Provide the [x, y] coordinate of the cell's center where the given text is located.  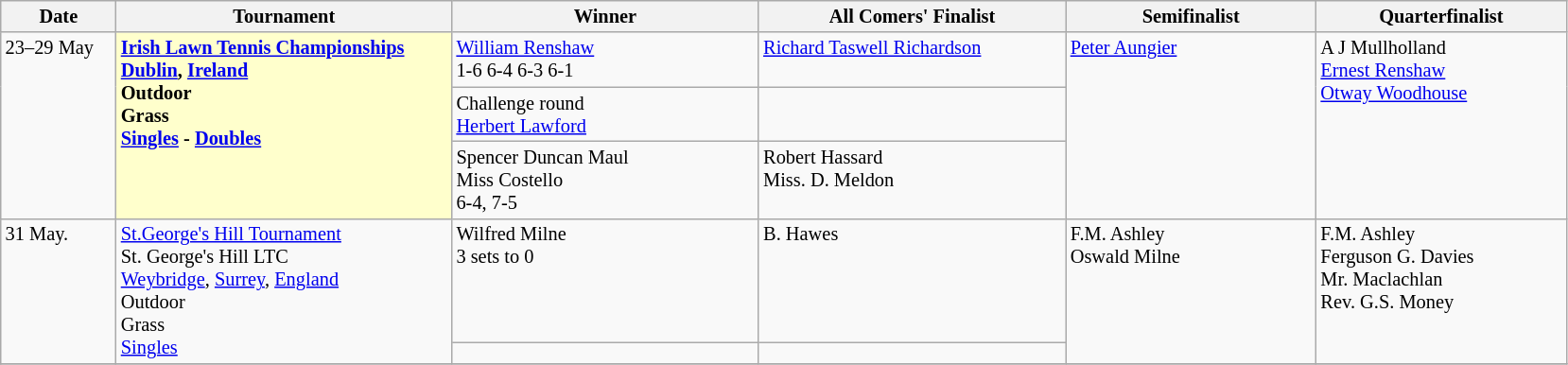
F.M. Ashley Ferguson G. Davies Mr. Maclachlan Rev. G.S. Money [1441, 291]
Semifinalist [1192, 16]
Robert Hassard Miss. D. Meldon [912, 180]
St.George's Hill Tournament St. George's Hill LTCWeybridge, Surrey, EnglandOutdoorGrassSingles [284, 291]
F.M. Ashley Oswald Milne [1192, 291]
Peter Aungier [1192, 125]
Quarterfinalist [1441, 16]
31 May. [59, 291]
Spencer Duncan Maul Miss Costello6-4, 7-5 [605, 180]
Date [59, 16]
Winner [605, 16]
A J Mullholland Ernest Renshaw Otway Woodhouse [1441, 125]
Wilfred Milne3 sets to 0 [605, 281]
Challenge round Herbert Lawford [605, 114]
Tournament [284, 16]
B. Hawes [912, 281]
Richard Taswell Richardson [912, 60]
Irish Lawn Tennis ChampionshipsDublin, IrelandOutdoorGrassSingles - Doubles [284, 125]
All Comers' Finalist [912, 16]
23–29 May [59, 125]
William Renshaw1-6 6-4 6-3 6-1 [605, 60]
